Extract the (x, y) coordinate from the center of the cell holding the provided text.  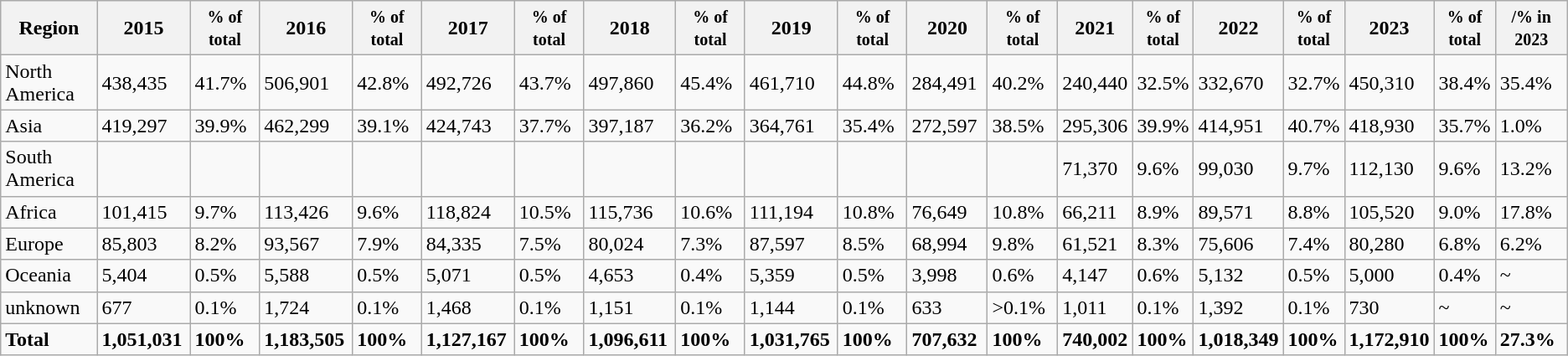
41.7% (224, 82)
450,310 (1389, 82)
unknown (49, 307)
45.4% (710, 82)
2020 (947, 28)
42.8% (387, 82)
44.8% (873, 82)
1,127,167 (467, 339)
68,994 (947, 244)
43.7% (549, 82)
Europe (49, 244)
>0.1% (1023, 307)
39.1% (387, 126)
80,280 (1389, 244)
1,144 (791, 307)
1,724 (307, 307)
89,571 (1238, 212)
1,051,031 (144, 339)
105,520 (1389, 212)
35.7% (1464, 126)
115,736 (630, 212)
295,306 (1096, 126)
Region (49, 28)
32.7% (1313, 82)
506,901 (307, 82)
75,606 (1238, 244)
1,172,910 (1389, 339)
1,031,765 (791, 339)
2018 (630, 28)
3,998 (947, 276)
Africa (49, 212)
1,392 (1238, 307)
5,000 (1389, 276)
71,370 (1096, 169)
84,335 (467, 244)
5,071 (467, 276)
118,824 (467, 212)
461,710 (791, 82)
284,491 (947, 82)
85,803 (144, 244)
1,183,505 (307, 339)
418,930 (1389, 126)
10.6% (710, 212)
332,670 (1238, 82)
272,597 (947, 126)
17.8% (1531, 212)
5,404 (144, 276)
101,415 (144, 212)
13.2% (1531, 169)
113,426 (307, 212)
Asia (49, 126)
40.7% (1313, 126)
462,299 (307, 126)
2016 (307, 28)
6.8% (1464, 244)
38.4% (1464, 82)
5,588 (307, 276)
112,130 (1389, 169)
8.3% (1163, 244)
/% in 2023 (1531, 28)
730 (1389, 307)
Total (49, 339)
32.5% (1163, 82)
2017 (467, 28)
677 (144, 307)
2022 (1238, 28)
7.9% (387, 244)
37.7% (549, 126)
438,435 (144, 82)
1.0% (1531, 126)
40.2% (1023, 82)
93,567 (307, 244)
111,194 (791, 212)
1,011 (1096, 307)
4,147 (1096, 276)
2015 (144, 28)
707,632 (947, 339)
Oceania (49, 276)
414,951 (1238, 126)
27.3% (1531, 339)
240,440 (1096, 82)
9.8% (1023, 244)
6.2% (1531, 244)
North America (49, 82)
7.4% (1313, 244)
9.0% (1464, 212)
South America (49, 169)
1,151 (630, 307)
397,187 (630, 126)
80,024 (630, 244)
5,132 (1238, 276)
424,743 (467, 126)
66,211 (1096, 212)
10.5% (549, 212)
633 (947, 307)
497,860 (630, 82)
61,521 (1096, 244)
76,649 (947, 212)
7.3% (710, 244)
2019 (791, 28)
2021 (1096, 28)
2023 (1389, 28)
8.5% (873, 244)
1,018,349 (1238, 339)
419,297 (144, 126)
5,359 (791, 276)
38.5% (1023, 126)
99,030 (1238, 169)
8.2% (224, 244)
4,653 (630, 276)
7.5% (549, 244)
740,002 (1096, 339)
8.8% (1313, 212)
1,468 (467, 307)
1,096,611 (630, 339)
364,761 (791, 126)
8.9% (1163, 212)
87,597 (791, 244)
36.2% (710, 126)
492,726 (467, 82)
